Find where the given text appears and provide that cell's center as (X, Y) coordinate. 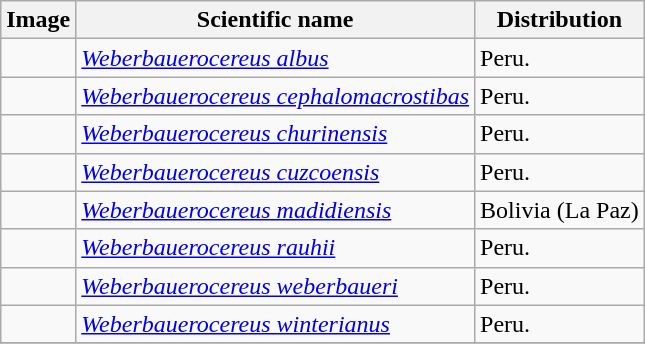
Scientific name (276, 20)
Weberbauerocereus rauhii (276, 248)
Weberbauerocereus cuzcoensis (276, 172)
Bolivia (La Paz) (560, 210)
Weberbauerocereus weberbaueri (276, 286)
Weberbauerocereus albus (276, 58)
Weberbauerocereus churinensis (276, 134)
Weberbauerocereus cephalomacrostibas (276, 96)
Distribution (560, 20)
Weberbauerocereus winterianus (276, 324)
Weberbauerocereus madidiensis (276, 210)
Image (38, 20)
